Capture the cell that displays the provided text and extract its (X, Y) central coordinate. 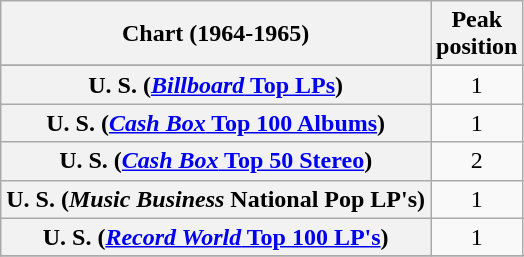
U. S. (Cash Box Top 100 Albums) (216, 123)
Peakposition (477, 34)
U. S. (Billboard Top LPs) (216, 85)
2 (477, 161)
U. S. (Cash Box Top 50 Stereo) (216, 161)
U. S. (Record World Top 100 LP's) (216, 237)
Chart (1964-1965) (216, 34)
U. S. (Music Business National Pop LP's) (216, 199)
